For the text-containing cell, return its midpoint in (X, Y) coordinate format. 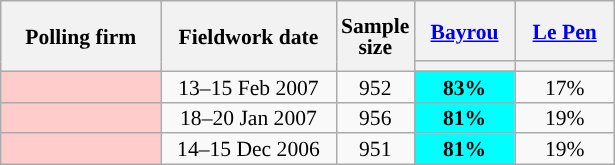
Le Pen (565, 31)
951 (375, 150)
18–20 Jan 2007 (248, 118)
Samplesize (375, 36)
17% (565, 86)
952 (375, 86)
Fieldwork date (248, 36)
Polling firm (81, 36)
14–15 Dec 2006 (248, 150)
Bayrou (464, 31)
956 (375, 118)
13–15 Feb 2007 (248, 86)
83% (464, 86)
